Search for the cell housing the specified text and yield its [X, Y] center coordinate. 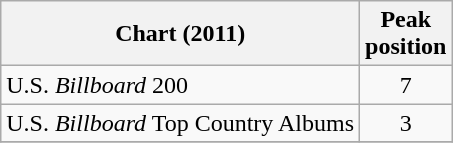
Peakposition [406, 34]
7 [406, 85]
U.S. Billboard 200 [180, 85]
3 [406, 123]
U.S. Billboard Top Country Albums [180, 123]
Chart (2011) [180, 34]
